Extract the [X, Y] coordinate from the center of the cell holding the provided text.  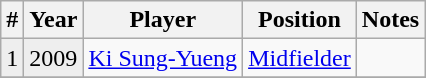
Notes [390, 20]
Position [300, 20]
2009 [54, 58]
# [12, 20]
Midfielder [300, 58]
Year [54, 20]
Ki Sung-Yueng [163, 58]
Player [163, 20]
1 [12, 58]
